From the cell containing the given text, extract its center point as [x, y] coordinate. 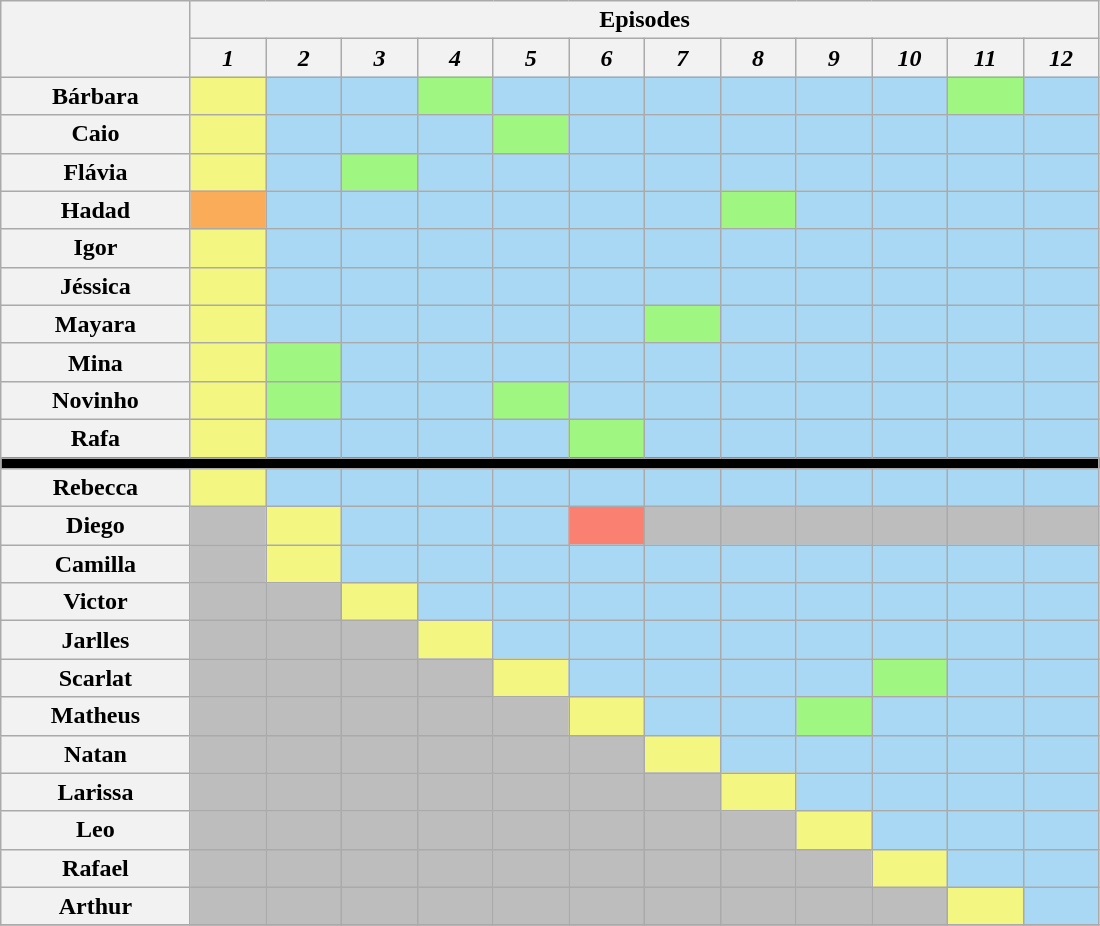
7 [682, 58]
Novinho [96, 400]
2 [304, 58]
3 [380, 58]
8 [758, 58]
4 [455, 58]
Natan [96, 754]
Bárbara [96, 96]
Jéssica [96, 286]
Rafael [96, 868]
Leo [96, 830]
Jarlles [96, 640]
Caio [96, 134]
12 [1061, 58]
Victor [96, 602]
11 [985, 58]
Scarlat [96, 678]
Flávia [96, 172]
Rebecca [96, 488]
Mina [96, 362]
9 [834, 58]
Mayara [96, 324]
Camilla [96, 564]
Arthur [96, 906]
5 [531, 58]
Rafa [96, 438]
Igor [96, 248]
6 [607, 58]
Diego [96, 526]
Matheus [96, 716]
1 [228, 58]
Episodes [644, 20]
Larissa [96, 792]
Hadad [96, 210]
10 [910, 58]
